Determine the (X, Y) coordinate at the center of the cell enclosing the given text.  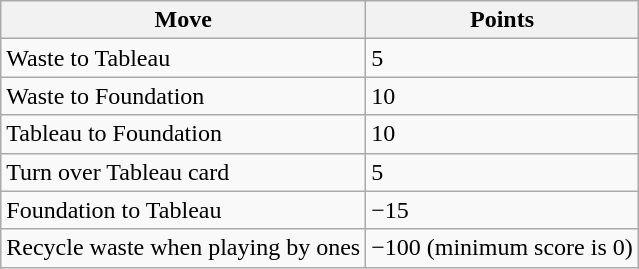
Tableau to Foundation (184, 134)
Recycle waste when playing by ones (184, 248)
Foundation to Tableau (184, 210)
Waste to Tableau (184, 58)
Move (184, 20)
−100 (minimum score is 0) (502, 248)
Waste to Foundation (184, 96)
Turn over Tableau card (184, 172)
−15 (502, 210)
Points (502, 20)
